Output the (x, y) coordinate of the center of the cell containing the given text.  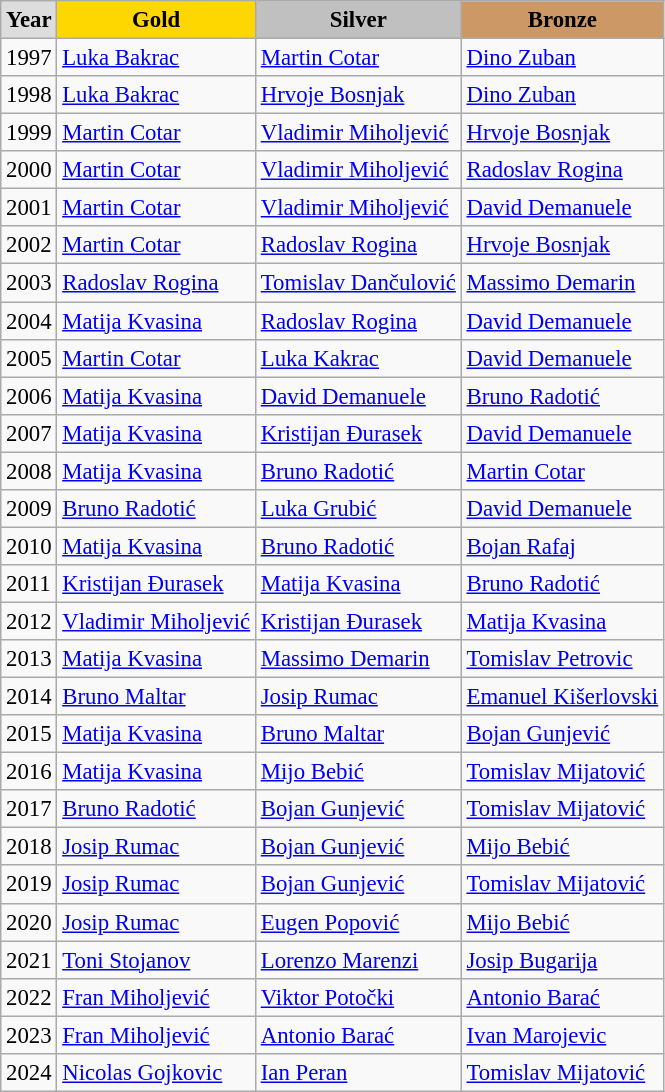
Toni Stojanov (156, 960)
Emanuel Kišerlovski (562, 697)
1997 (29, 58)
Ian Peran (358, 1073)
Silver (358, 20)
2009 (29, 509)
Ivan Marojevic (562, 1035)
Josip Bugarija (562, 960)
2018 (29, 847)
Gold (156, 20)
Lorenzo Marenzi (358, 960)
2010 (29, 546)
Tomislav Dančulović (358, 283)
2004 (29, 321)
Nicolas Gojkovic (156, 1073)
Bronze (562, 20)
2023 (29, 1035)
Luka Kakrac (358, 358)
2000 (29, 170)
2021 (29, 960)
2014 (29, 697)
2007 (29, 433)
2006 (29, 396)
Year (29, 20)
2005 (29, 358)
Viktor Potočki (358, 997)
2015 (29, 734)
2016 (29, 772)
2020 (29, 922)
1998 (29, 95)
2012 (29, 621)
2011 (29, 584)
2013 (29, 659)
Luka Grubić (358, 509)
2017 (29, 809)
Eugen Popović (358, 922)
2003 (29, 283)
2001 (29, 208)
Tomislav Petrovic (562, 659)
2002 (29, 245)
2019 (29, 885)
2024 (29, 1073)
2022 (29, 997)
1999 (29, 133)
Bojan Rafaj (562, 546)
2008 (29, 471)
